Output the [x, y] coordinate of the center of the cell containing the given text.  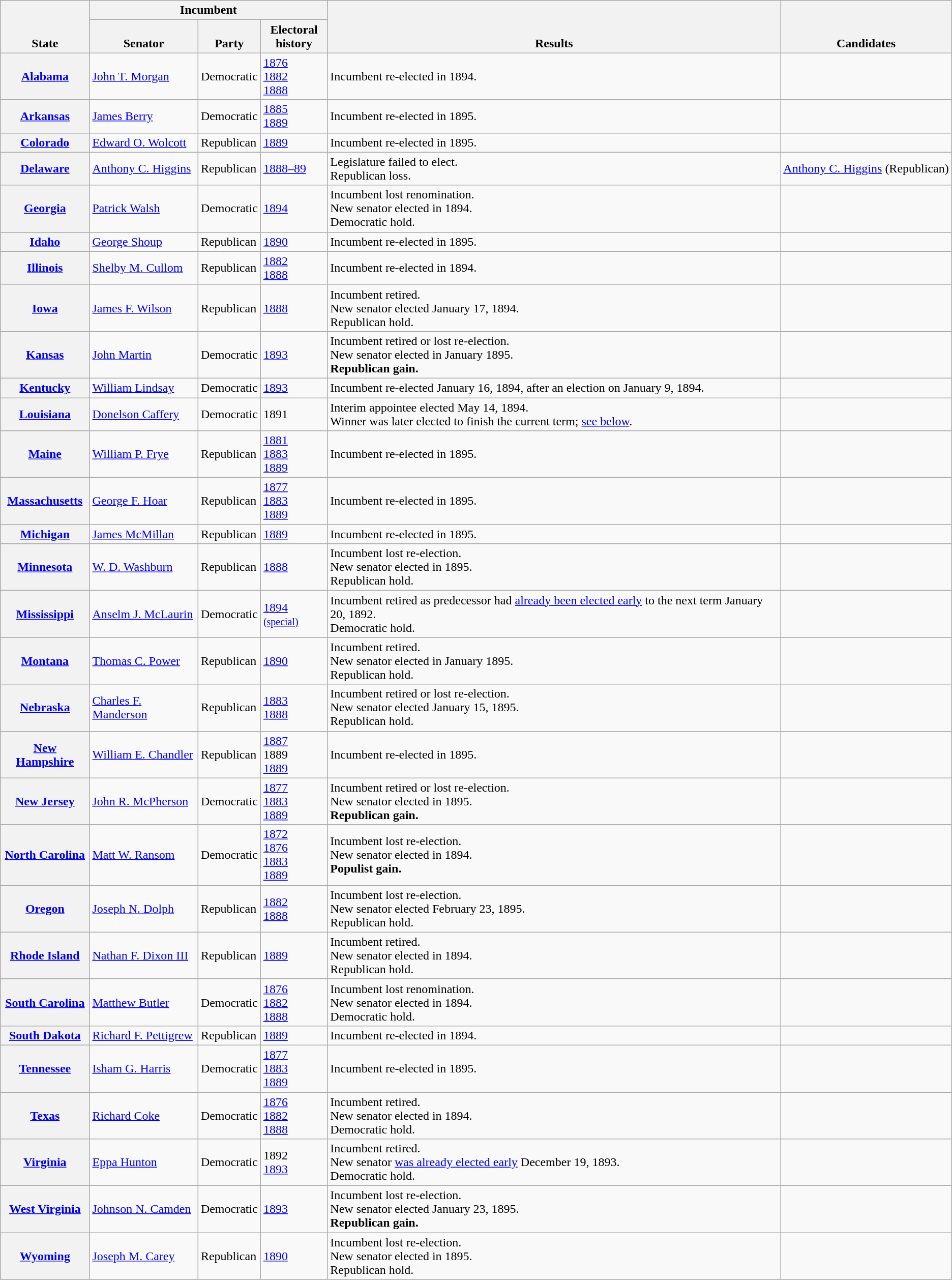
Matt W. Ransom [143, 855]
Patrick Walsh [143, 209]
Iowa [45, 308]
Party [229, 37]
Georgia [45, 209]
Incumbent retired.New senator elected in 1894.Republican hold. [554, 955]
George Shoup [143, 242]
George F. Hoar [143, 501]
1887 1889 1889 [294, 754]
Virginia [45, 1162]
Incumbent [209, 10]
Incumbent retired.New senator elected in January 1895.Republican hold. [554, 661]
South Dakota [45, 1035]
Eppa Hunton [143, 1162]
Interim appointee elected May 14, 1894.Winner was later elected to finish the current term; see below. [554, 414]
William Lindsay [143, 388]
Maine [45, 454]
State [45, 26]
Candidates [866, 26]
W. D. Washburn [143, 567]
James F. Wilson [143, 308]
Incumbent re-elected January 16, 1894, after an election on January 9, 1894. [554, 388]
Kansas [45, 355]
William E. Chandler [143, 754]
John R. McPherson [143, 801]
Arkansas [45, 116]
Texas [45, 1115]
1888–89 [294, 169]
Mississippi [45, 614]
James Berry [143, 116]
Montana [45, 661]
1881 18831889 [294, 454]
1891 [294, 414]
Donelson Caffery [143, 414]
John Martin [143, 355]
Charles F. Manderson [143, 708]
Incumbent lost re-election.New senator elected February 23, 1895.Republican hold. [554, 909]
Idaho [45, 242]
Massachusetts [45, 501]
Wyoming [45, 1256]
Alabama [45, 76]
Incumbent retired.New senator was already elected early December 19, 1893.Democratic hold. [554, 1162]
Senator [143, 37]
Nebraska [45, 708]
North Carolina [45, 855]
18831888 [294, 708]
Edward O. Wolcott [143, 142]
New Hampshire [45, 754]
Joseph M. Carey [143, 1256]
Results [554, 26]
Incumbent retired or lost re-election.New senator elected January 15, 1895.Republican hold. [554, 708]
Richard Coke [143, 1115]
Incumbent lost re-election.New senator elected in 1894.Populist gain. [554, 855]
John T. Morgan [143, 76]
Colorado [45, 142]
Michigan [45, 534]
James McMillan [143, 534]
Tennessee [45, 1068]
1885 1889 [294, 116]
New Jersey [45, 801]
William P. Frye [143, 454]
Johnson N. Camden [143, 1209]
Oregon [45, 909]
1894 [294, 209]
Joseph N. Dolph [143, 909]
Kentucky [45, 388]
Electoralhistory [294, 37]
Delaware [45, 169]
Incumbent retired.New senator elected in 1894.Democratic hold. [554, 1115]
Illinois [45, 268]
Isham G. Harris [143, 1068]
Louisiana [45, 414]
Incumbent lost re-election.New senator elected January 23, 1895.Republican gain. [554, 1209]
Incumbent retired or lost re-election.New senator elected in 1895.Republican gain. [554, 801]
Anselm J. McLaurin [143, 614]
Nathan F. Dixon III [143, 955]
Incumbent retired as predecessor had already been elected early to the next term January 20, 1892.Democratic hold. [554, 614]
West Virginia [45, 1209]
1872 187618831889 [294, 855]
Incumbent retired.New senator elected January 17, 1894.Republican hold. [554, 308]
1892 1893 [294, 1162]
Minnesota [45, 567]
Anthony C. Higgins [143, 169]
1894 (special) [294, 614]
Legislature failed to elect.Republican loss. [554, 169]
Thomas C. Power [143, 661]
Matthew Butler [143, 1002]
Anthony C. Higgins (Republican) [866, 169]
Shelby M. Cullom [143, 268]
Richard F. Pettigrew [143, 1035]
Incumbent retired or lost re-election.New senator elected in January 1895.Republican gain. [554, 355]
Rhode Island [45, 955]
South Carolina [45, 1002]
